Locate the cell with the specified text and output its [x, y] center coordinate. 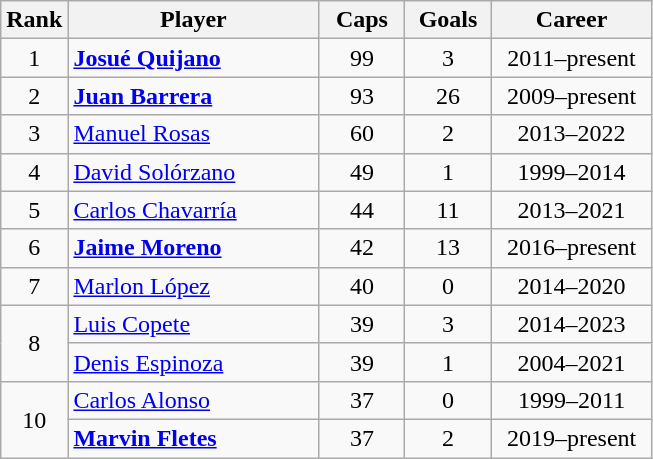
2014–2020 [572, 286]
2014–2023 [572, 324]
10 [34, 419]
7 [34, 286]
44 [362, 210]
Josué Quijano [194, 58]
Rank [34, 20]
93 [362, 96]
2009–present [572, 96]
49 [362, 172]
Marvin Fletes [194, 438]
5 [34, 210]
2013–2021 [572, 210]
Marlon López [194, 286]
Manuel Rosas [194, 134]
David Solórzano [194, 172]
2004–2021 [572, 362]
Career [572, 20]
26 [448, 96]
Denis Espinoza [194, 362]
8 [34, 343]
Jaime Moreno [194, 248]
99 [362, 58]
2013–2022 [572, 134]
Player [194, 20]
2011–present [572, 58]
Carlos Chavarría [194, 210]
4 [34, 172]
40 [362, 286]
1999–2014 [572, 172]
1999–2011 [572, 400]
13 [448, 248]
60 [362, 134]
2016–present [572, 248]
Luis Copete [194, 324]
6 [34, 248]
11 [448, 210]
Caps [362, 20]
2019–present [572, 438]
Goals [448, 20]
42 [362, 248]
Juan Barrera [194, 96]
Carlos Alonso [194, 400]
